Output the (x, y) coordinate of the center of the cell containing the given text.  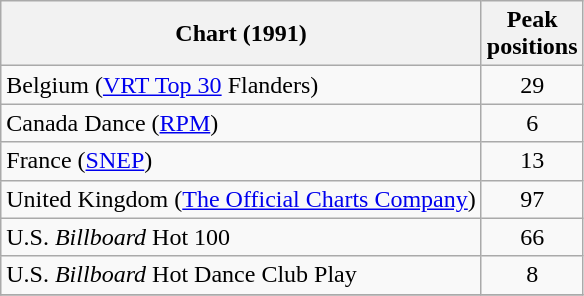
France (SNEP) (242, 161)
97 (532, 199)
United Kingdom (The Official Charts Company) (242, 199)
Belgium (VRT Top 30 Flanders) (242, 85)
66 (532, 237)
13 (532, 161)
U.S. Billboard Hot 100 (242, 237)
6 (532, 123)
Peak positions (532, 34)
Chart (1991) (242, 34)
8 (532, 275)
29 (532, 85)
U.S. Billboard Hot Dance Club Play (242, 275)
Canada Dance (RPM) (242, 123)
